Return (X, Y) of the center of cell containing provided text 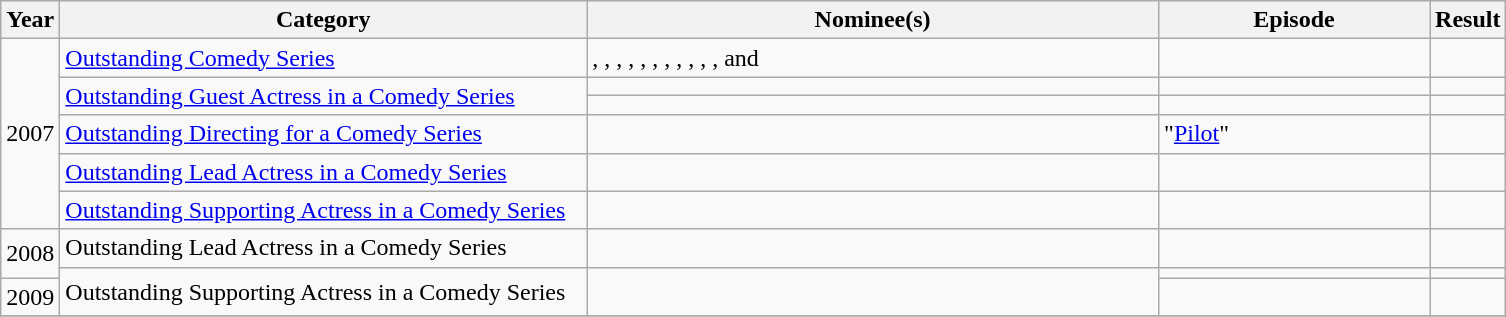
"Pilot" (1294, 134)
2008 (30, 254)
Result (1468, 20)
Year (30, 20)
, , , , , , , , , , , and (873, 58)
Category (324, 20)
2009 (30, 297)
Outstanding Comedy Series (324, 58)
Outstanding Directing for a Comedy Series (324, 134)
Episode (1294, 20)
Outstanding Guest Actress in a Comedy Series (324, 96)
2007 (30, 134)
Nominee(s) (873, 20)
